Search for the cell housing the specified text and yield its (x, y) center coordinate. 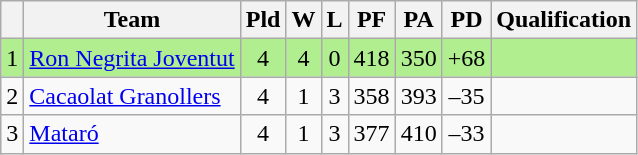
Ron Negrita Joventut (132, 58)
Pld (263, 20)
PA (418, 20)
2 (12, 96)
350 (418, 58)
PF (372, 20)
PD (466, 20)
358 (372, 96)
377 (372, 134)
W (304, 20)
418 (372, 58)
+68 (466, 58)
Cacaolat Granollers (132, 96)
L (334, 20)
Mataró (132, 134)
–35 (466, 96)
Qualification (564, 20)
Team (132, 20)
410 (418, 134)
393 (418, 96)
0 (334, 58)
–33 (466, 134)
